Locate the cell with the specified text and output its [x, y] center coordinate. 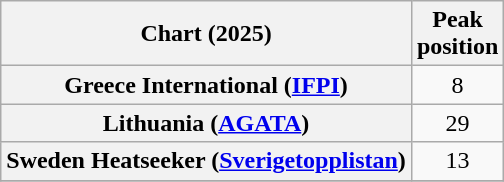
Greece International (IFPI) [206, 85]
Chart (2025) [206, 34]
Peakposition [457, 34]
13 [457, 161]
29 [457, 123]
Lithuania (AGATA) [206, 123]
8 [457, 85]
Sweden Heatseeker (Sverigetopplistan) [206, 161]
